Return the (x, y) coordinate for the center point of the cell that contains the specified text.  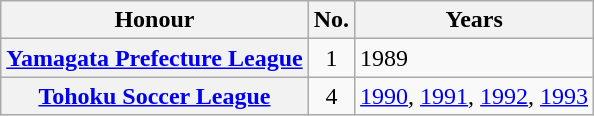
Tohoku Soccer League (154, 96)
Honour (154, 20)
1989 (474, 58)
Yamagata Prefecture League (154, 58)
No. (331, 20)
Years (474, 20)
4 (331, 96)
1 (331, 58)
1990, 1991, 1992, 1993 (474, 96)
